Return the [X, Y] coordinate for the center point of the cell that contains the specified text.  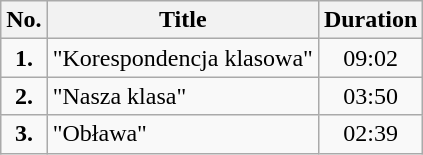
No. [24, 20]
Duration [370, 20]
09:02 [370, 58]
"Korespondencja klasowa" [182, 58]
02:39 [370, 134]
1. [24, 58]
3. [24, 134]
"Obława" [182, 134]
03:50 [370, 96]
"Nasza klasa" [182, 96]
Title [182, 20]
2. [24, 96]
